Find where the given text appears and provide that cell's center as (x, y) coordinate. 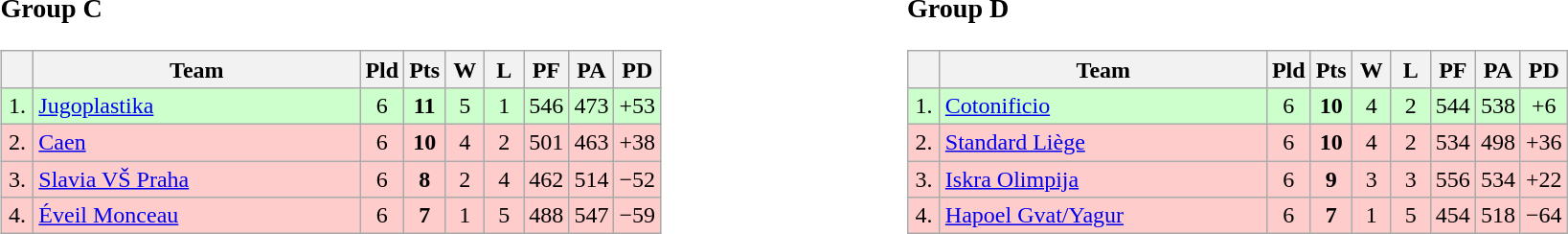
Caen (197, 143)
9 (1331, 179)
Éveil Monceau (197, 216)
501 (546, 143)
Cotonificio (1103, 105)
498 (1498, 143)
−52 (638, 179)
Iskra Olimpija (1103, 179)
Slavia VŠ Praha (197, 179)
8 (425, 179)
+53 (638, 105)
−59 (638, 216)
+38 (638, 143)
488 (546, 216)
547 (592, 216)
11 (425, 105)
−64 (1544, 216)
514 (592, 179)
473 (592, 105)
538 (1498, 105)
Standard Liège (1103, 143)
Hapoel Gvat/Yagur (1103, 216)
463 (592, 143)
+22 (1544, 179)
544 (1452, 105)
462 (546, 179)
+36 (1544, 143)
454 (1452, 216)
+6 (1544, 105)
556 (1452, 179)
546 (546, 105)
518 (1498, 216)
Jugoplastika (197, 105)
